Extract the (X, Y) coordinate from the center of the cell holding the provided text.  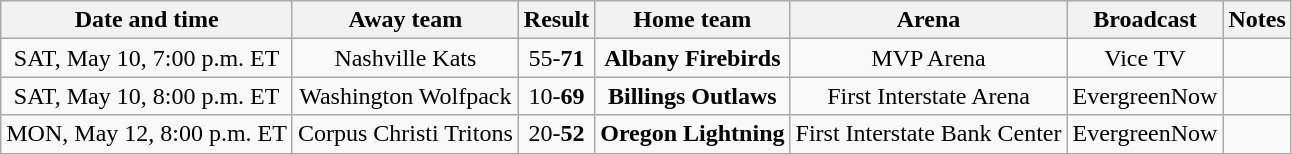
Billings Outlaws (692, 96)
SAT, May 10, 7:00 p.m. ET (147, 58)
First Interstate Arena (928, 96)
Oregon Lightning (692, 134)
Broadcast (1145, 20)
Vice TV (1145, 58)
20-52 (556, 134)
55-71 (556, 58)
10-69 (556, 96)
MVP Arena (928, 58)
Home team (692, 20)
MON, May 12, 8:00 p.m. ET (147, 134)
Nashville Kats (405, 58)
Date and time (147, 20)
Corpus Christi Tritons (405, 134)
Away team (405, 20)
SAT, May 10, 8:00 p.m. ET (147, 96)
Arena (928, 20)
Result (556, 20)
Notes (1257, 20)
Washington Wolfpack (405, 96)
First Interstate Bank Center (928, 134)
Albany Firebirds (692, 58)
